Detect which cell encompasses the target text, then output its (X, Y) center coordinate. 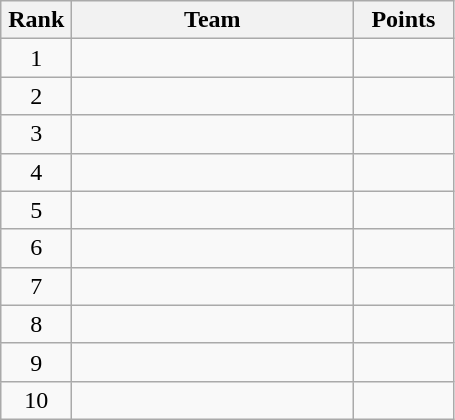
Team (212, 20)
2 (36, 96)
4 (36, 172)
9 (36, 362)
6 (36, 248)
10 (36, 400)
8 (36, 324)
1 (36, 58)
Rank (36, 20)
3 (36, 134)
Points (404, 20)
7 (36, 286)
5 (36, 210)
